Return (X, Y) of the center of cell containing provided text 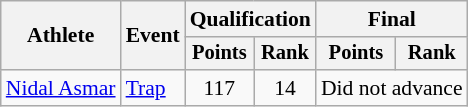
Qualification (250, 19)
14 (285, 88)
Did not advance (392, 88)
Trap (153, 88)
Event (153, 36)
Nidal Asmar (61, 88)
117 (220, 88)
Athlete (61, 36)
Final (392, 19)
